Return the (X, Y) coordinate for the center point of the cell that contains the specified text.  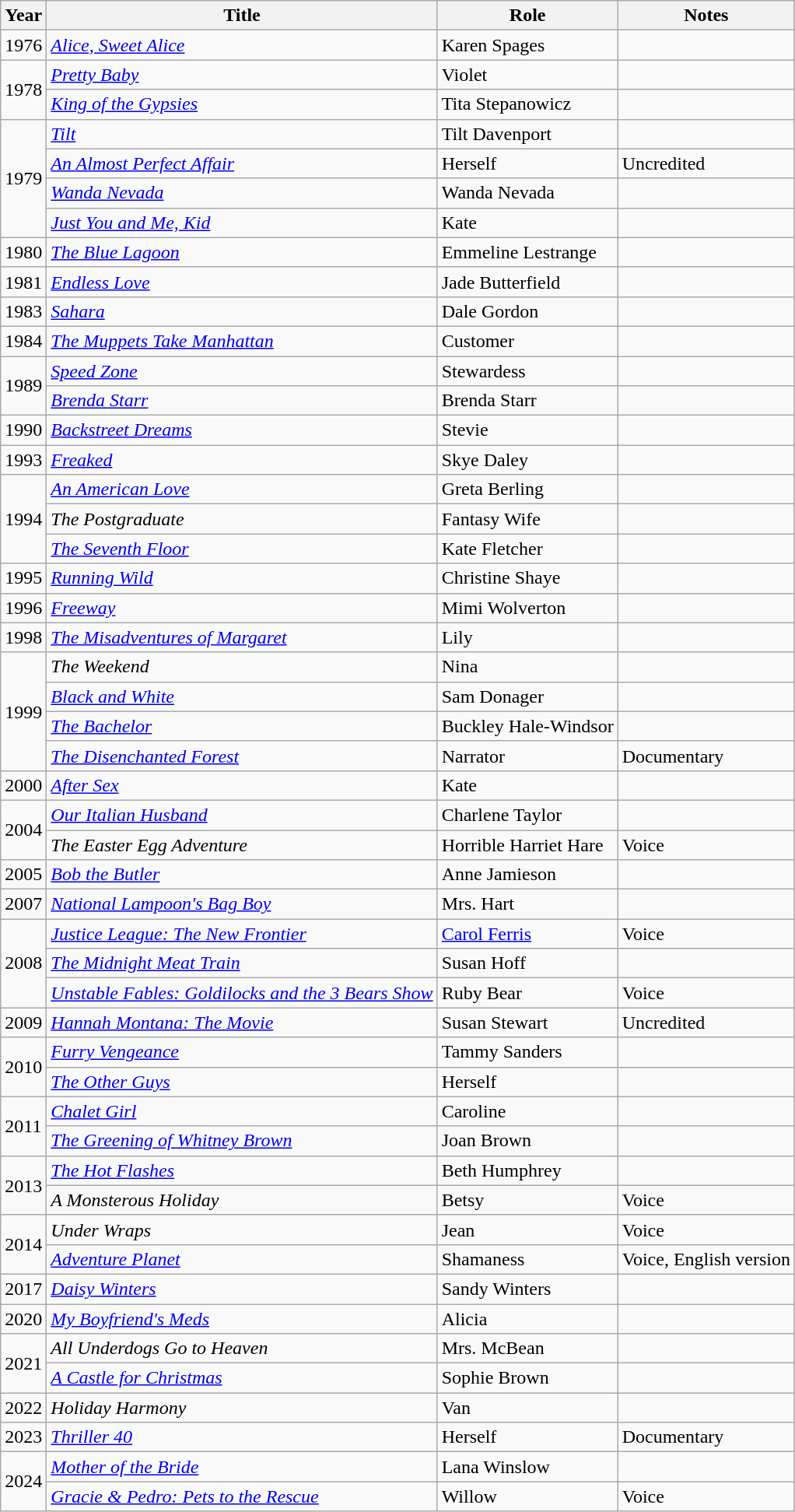
Buckley Hale-Windsor (527, 726)
1999 (23, 711)
1983 (23, 311)
My Boyfriend's Meds (242, 1319)
Tita Stepanowicz (527, 104)
Beth Humphrey (527, 1170)
Jade Butterfield (527, 282)
1995 (23, 578)
Jean (527, 1230)
2000 (23, 785)
After Sex (242, 785)
2004 (23, 830)
Caroline (527, 1111)
The Postgraduate (242, 519)
A Castle for Christmas (242, 1378)
1981 (23, 282)
Fantasy Wife (527, 519)
Christine Shaye (527, 578)
Alice, Sweet Alice (242, 45)
All Underdogs Go to Heaven (242, 1349)
1980 (23, 252)
Nina (527, 667)
Just You and Me, Kid (242, 223)
1984 (23, 341)
Bob the Butler (242, 875)
Holiday Harmony (242, 1408)
Van (527, 1408)
1976 (23, 45)
Speed Zone (242, 371)
2024 (23, 1482)
The Seventh Floor (242, 549)
Year (23, 16)
Sandy Winters (527, 1289)
2021 (23, 1363)
The Muppets Take Manhattan (242, 341)
2008 (23, 963)
2020 (23, 1319)
2010 (23, 1067)
Violet (527, 75)
The Easter Egg Adventure (242, 844)
Sahara (242, 311)
Joan Brown (527, 1141)
1990 (23, 430)
Chalet Girl (242, 1111)
1989 (23, 386)
Stewardess (527, 371)
Thriller 40 (242, 1437)
Backstreet Dreams (242, 430)
The Misadventures of Margaret (242, 637)
2022 (23, 1408)
Greta Berling (527, 489)
Freeway (242, 608)
Anne Jamieson (527, 875)
Carol Ferris (527, 934)
Skye Daley (527, 460)
Under Wraps (242, 1230)
Stevie (527, 430)
2017 (23, 1289)
Voice, English version (706, 1259)
Ruby Bear (527, 993)
Susan Stewart (527, 1023)
An American Love (242, 489)
The Bachelor (242, 726)
Willow (527, 1496)
Mother of the Bride (242, 1467)
Dale Gordon (527, 311)
1993 (23, 460)
Our Italian Husband (242, 815)
Narrator (527, 756)
Role (527, 16)
Charlene Taylor (527, 815)
Horrible Harriet Hare (527, 844)
2014 (23, 1244)
Hannah Montana: The Movie (242, 1023)
2005 (23, 875)
2007 (23, 904)
2011 (23, 1126)
An Almost Perfect Affair (242, 163)
Mrs. McBean (527, 1349)
1979 (23, 178)
Alicia (527, 1319)
Lily (527, 637)
Shamaness (527, 1259)
National Lampoon's Bag Boy (242, 904)
2009 (23, 1023)
The Other Guys (242, 1082)
Gracie & Pedro: Pets to the Rescue (242, 1496)
Pretty Baby (242, 75)
The Weekend (242, 667)
1996 (23, 608)
The Hot Flashes (242, 1170)
Tilt (242, 134)
Emmeline Lestrange (527, 252)
Justice League: The New Frontier (242, 934)
The Greening of Whitney Brown (242, 1141)
A Monsterous Holiday (242, 1200)
Title (242, 16)
Notes (706, 16)
Sam Donager (527, 696)
2013 (23, 1185)
1994 (23, 519)
Tammy Sanders (527, 1052)
The Disenchanted Forest (242, 756)
Adventure Planet (242, 1259)
Susan Hoff (527, 963)
The Midnight Meat Train (242, 963)
Mrs. Hart (527, 904)
Betsy (527, 1200)
Daisy Winters (242, 1289)
Mimi Wolverton (527, 608)
Unstable Fables: Goldilocks and the 3 Bears Show (242, 993)
2023 (23, 1437)
Karen Spages (527, 45)
Tilt Davenport (527, 134)
Furry Vengeance (242, 1052)
Endless Love (242, 282)
Kate Fletcher (527, 549)
King of the Gypsies (242, 104)
1978 (23, 89)
Black and White (242, 696)
Lana Winslow (527, 1467)
The Blue Lagoon (242, 252)
Running Wild (242, 578)
Freaked (242, 460)
1998 (23, 637)
Customer (527, 341)
Sophie Brown (527, 1378)
